Return (x, y) of the center of cell containing provided text 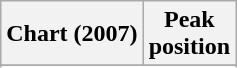
Peakposition (189, 34)
Chart (2007) (72, 34)
